Return the (x, y) coordinate for the center point of the cell that contains the specified text.  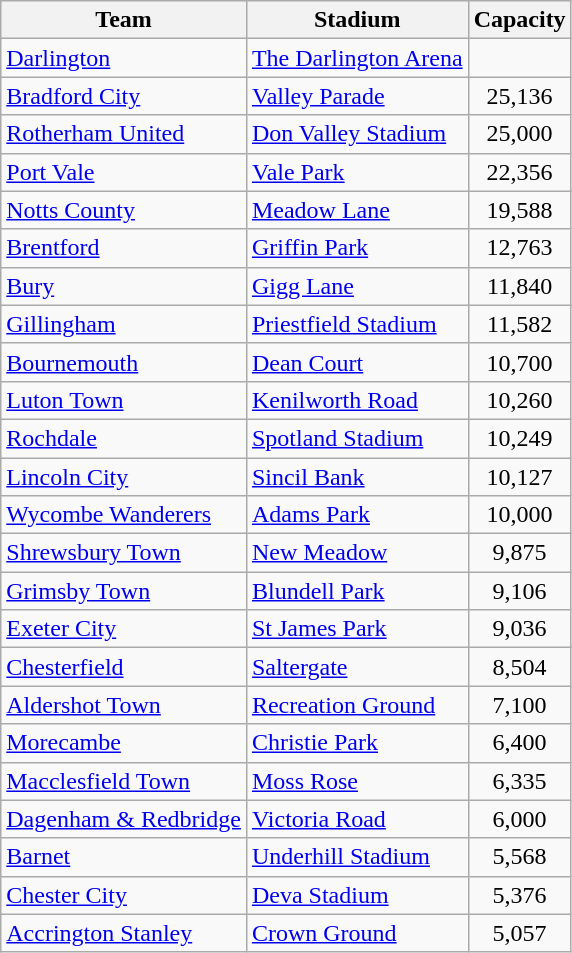
Chesterfield (124, 667)
Exeter City (124, 629)
5,568 (520, 857)
7,100 (520, 705)
Luton Town (124, 400)
Bournemouth (124, 362)
6,400 (520, 743)
Brentford (124, 248)
10,000 (520, 515)
Crown Ground (357, 933)
Rochdale (124, 438)
Team (124, 20)
22,356 (520, 172)
12,763 (520, 248)
Macclesfield Town (124, 781)
11,582 (520, 324)
Accrington Stanley (124, 933)
The Darlington Arena (357, 58)
9,106 (520, 591)
10,700 (520, 362)
Underhill Stadium (357, 857)
Darlington (124, 58)
Vale Park (357, 172)
Recreation Ground (357, 705)
6,335 (520, 781)
Christie Park (357, 743)
8,504 (520, 667)
Rotherham United (124, 134)
10,127 (520, 477)
5,376 (520, 895)
Meadow Lane (357, 210)
Blundell Park (357, 591)
Don Valley Stadium (357, 134)
Chester City (124, 895)
Bradford City (124, 96)
Wycombe Wanderers (124, 515)
5,057 (520, 933)
Barnet (124, 857)
Capacity (520, 20)
Adams Park (357, 515)
New Meadow (357, 553)
Grimsby Town (124, 591)
Deva Stadium (357, 895)
Sincil Bank (357, 477)
19,588 (520, 210)
Moss Rose (357, 781)
Valley Parade (357, 96)
Morecambe (124, 743)
10,249 (520, 438)
25,000 (520, 134)
St James Park (357, 629)
Spotland Stadium (357, 438)
11,840 (520, 286)
Bury (124, 286)
Lincoln City (124, 477)
9,036 (520, 629)
Saltergate (357, 667)
Stadium (357, 20)
Shrewsbury Town (124, 553)
25,136 (520, 96)
Dagenham & Redbridge (124, 819)
Griffin Park (357, 248)
9,875 (520, 553)
Dean Court (357, 362)
Gillingham (124, 324)
10,260 (520, 400)
6,000 (520, 819)
Port Vale (124, 172)
Kenilworth Road (357, 400)
Aldershot Town (124, 705)
Priestfield Stadium (357, 324)
Victoria Road (357, 819)
Notts County (124, 210)
Gigg Lane (357, 286)
